Extract the [X, Y] coordinate from the center of the cell holding the provided text.  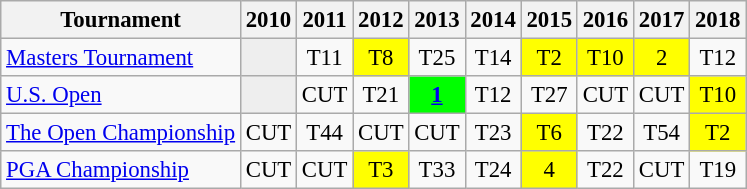
T54 [661, 133]
T14 [493, 58]
2013 [437, 20]
2011 [325, 20]
2012 [381, 20]
2015 [549, 20]
T33 [437, 170]
2017 [661, 20]
T21 [381, 95]
T24 [493, 170]
PGA Championship [121, 170]
Tournament [121, 20]
T27 [549, 95]
2016 [605, 20]
T19 [718, 170]
1 [437, 95]
Masters Tournament [121, 58]
T23 [493, 133]
2010 [268, 20]
T8 [381, 58]
T6 [549, 133]
4 [549, 170]
T44 [325, 133]
2014 [493, 20]
T3 [381, 170]
The Open Championship [121, 133]
2 [661, 58]
2018 [718, 20]
T25 [437, 58]
U.S. Open [121, 95]
T11 [325, 58]
